Search for the cell housing the specified text and yield its (x, y) center coordinate. 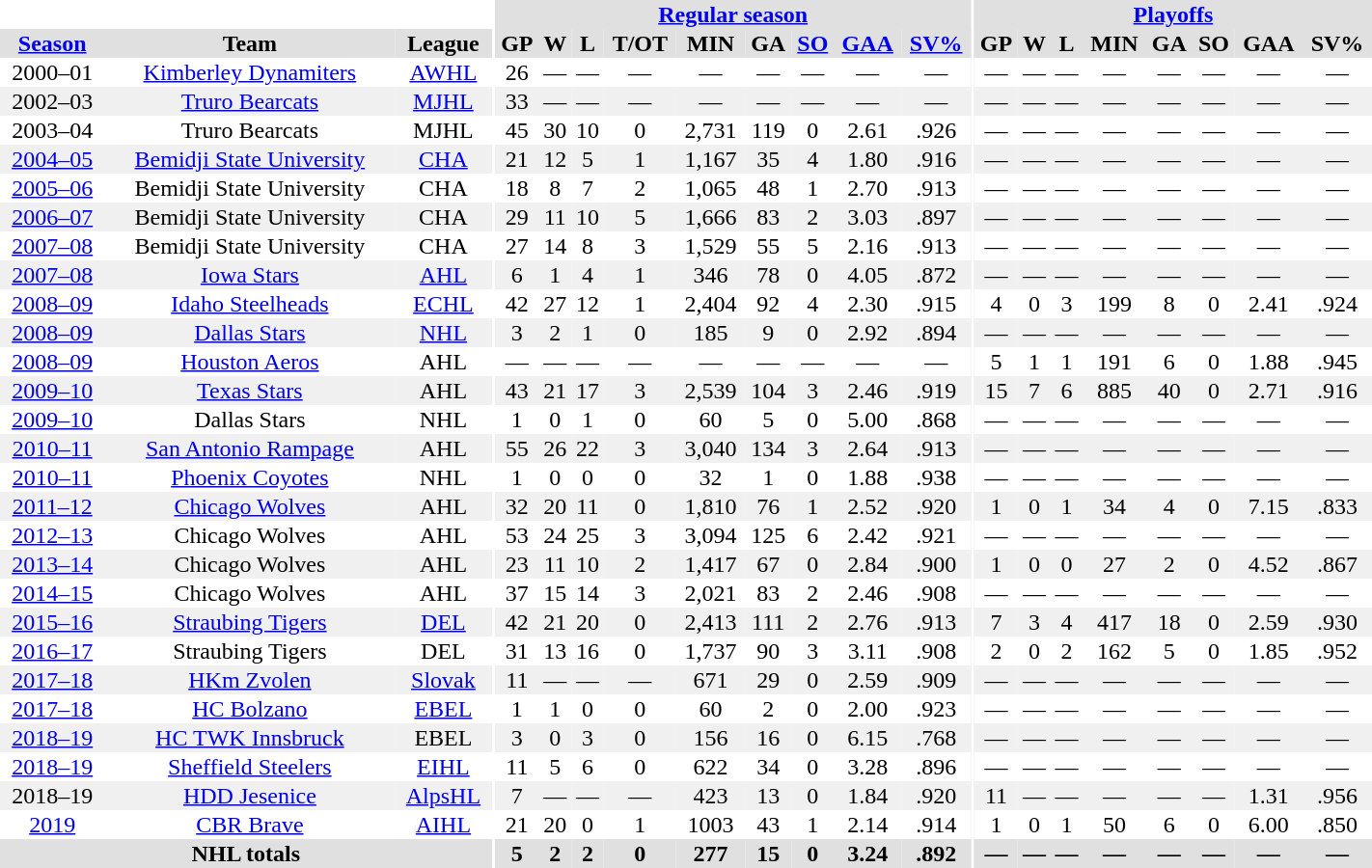
45 (517, 130)
3,094 (710, 535)
2012–13 (52, 535)
.924 (1337, 304)
2014–15 (52, 593)
Slovak (443, 680)
2.71 (1269, 391)
.868 (936, 420)
40 (1169, 391)
134 (768, 448)
.921 (936, 535)
.867 (1337, 564)
.833 (1337, 506)
.919 (936, 391)
2,404 (710, 304)
.956 (1337, 796)
AlpsHL (443, 796)
23 (517, 564)
9 (768, 333)
671 (710, 680)
622 (710, 767)
31 (517, 651)
T/OT (641, 43)
4.52 (1269, 564)
1.31 (1269, 796)
125 (768, 535)
.894 (936, 333)
1.85 (1269, 651)
Idaho Steelheads (249, 304)
1003 (710, 825)
Iowa Stars (249, 275)
2,021 (710, 593)
Houston Aeros (249, 362)
156 (710, 738)
HC TWK Innsbruck (249, 738)
AIHL (443, 825)
104 (768, 391)
.896 (936, 767)
417 (1113, 622)
25 (588, 535)
Playoffs (1173, 14)
191 (1113, 362)
ECHL (443, 304)
.914 (936, 825)
.952 (1337, 651)
3.03 (867, 217)
50 (1113, 825)
2.52 (867, 506)
Team (249, 43)
7.15 (1269, 506)
37 (517, 593)
53 (517, 535)
2.70 (867, 188)
119 (768, 130)
346 (710, 275)
Season (52, 43)
67 (768, 564)
2003–04 (52, 130)
.915 (936, 304)
30 (555, 130)
Kimberley Dynamiters (249, 72)
2.00 (867, 709)
885 (1113, 391)
2,731 (710, 130)
Texas Stars (249, 391)
Phoenix Coyotes (249, 477)
.930 (1337, 622)
199 (1113, 304)
2005–06 (52, 188)
1,737 (710, 651)
AWHL (443, 72)
185 (710, 333)
2.30 (867, 304)
3.11 (867, 651)
162 (1113, 651)
.945 (1337, 362)
1,810 (710, 506)
2.42 (867, 535)
2002–03 (52, 101)
76 (768, 506)
.909 (936, 680)
2,413 (710, 622)
.900 (936, 564)
2.84 (867, 564)
35 (768, 159)
2.41 (1269, 304)
4.05 (867, 275)
2015–16 (52, 622)
111 (768, 622)
HKm Zvolen (249, 680)
2013–14 (52, 564)
Regular season (733, 14)
2006–07 (52, 217)
3.28 (867, 767)
.926 (936, 130)
1.84 (867, 796)
.850 (1337, 825)
.897 (936, 217)
1,529 (710, 246)
Sheffield Steelers (249, 767)
48 (768, 188)
78 (768, 275)
2.14 (867, 825)
San Antonio Rampage (249, 448)
1,065 (710, 188)
22 (588, 448)
5.00 (867, 420)
3.24 (867, 854)
423 (710, 796)
2019 (52, 825)
2000–01 (52, 72)
33 (517, 101)
1,666 (710, 217)
HDD Jesenice (249, 796)
HC Bolzano (249, 709)
92 (768, 304)
.768 (936, 738)
2.92 (867, 333)
1.80 (867, 159)
1,167 (710, 159)
.872 (936, 275)
2,539 (710, 391)
6.15 (867, 738)
24 (555, 535)
2.61 (867, 130)
277 (710, 854)
NHL totals (245, 854)
2016–17 (52, 651)
League (443, 43)
2.64 (867, 448)
6.00 (1269, 825)
1,417 (710, 564)
2011–12 (52, 506)
90 (768, 651)
2.76 (867, 622)
.892 (936, 854)
CBR Brave (249, 825)
.938 (936, 477)
.923 (936, 709)
3,040 (710, 448)
2004–05 (52, 159)
2.16 (867, 246)
17 (588, 391)
EIHL (443, 767)
